Return [x, y] of the center of cell containing provided text 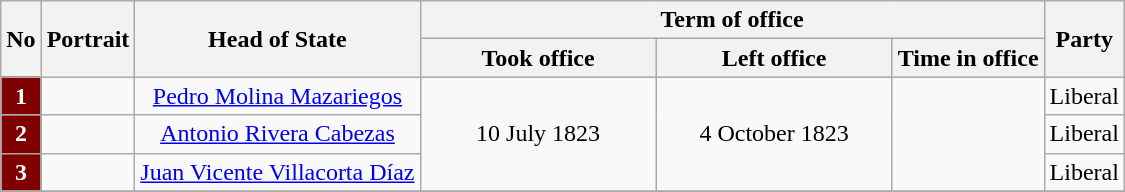
Portrait [88, 39]
Time in office [968, 58]
1 [21, 96]
Antonio Rivera Cabezas [278, 134]
Left office [774, 58]
10 July 1823 [538, 134]
Term of office [732, 20]
4 October 1823 [774, 134]
Pedro Molina Mazariegos [278, 96]
Head of State [278, 39]
Took office [538, 58]
2 [21, 134]
Juan Vicente Villacorta Díaz [278, 172]
No [21, 39]
Party [1084, 39]
3 [21, 172]
